Detect which cell encompasses the target text, then output its (x, y) center coordinate. 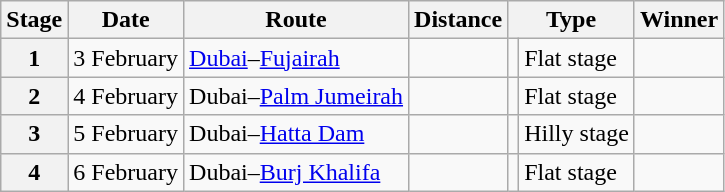
Hilly stage (577, 134)
Stage (34, 20)
2 (34, 96)
3 (34, 134)
Distance (458, 20)
Dubai–Burj Khalifa (296, 172)
Dubai–Palm Jumeirah (296, 96)
Type (572, 20)
Route (296, 20)
6 February (126, 172)
4 February (126, 96)
3 February (126, 58)
1 (34, 58)
Dubai–Fujairah (296, 58)
4 (34, 172)
Winner (678, 20)
Date (126, 20)
Dubai–Hatta Dam (296, 134)
5 February (126, 134)
